Determine the (X, Y) coordinate at the center of the cell enclosing the given text.  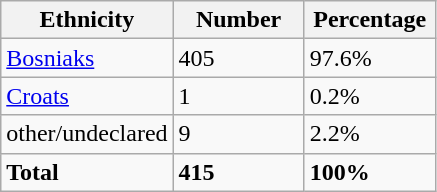
Ethnicity (87, 20)
9 (238, 134)
97.6% (370, 58)
1 (238, 96)
Total (87, 172)
415 (238, 172)
100% (370, 172)
405 (238, 58)
Bosniaks (87, 58)
Croats (87, 96)
Percentage (370, 20)
other/undeclared (87, 134)
2.2% (370, 134)
Number (238, 20)
0.2% (370, 96)
